Return (x, y) of the center of cell containing provided text 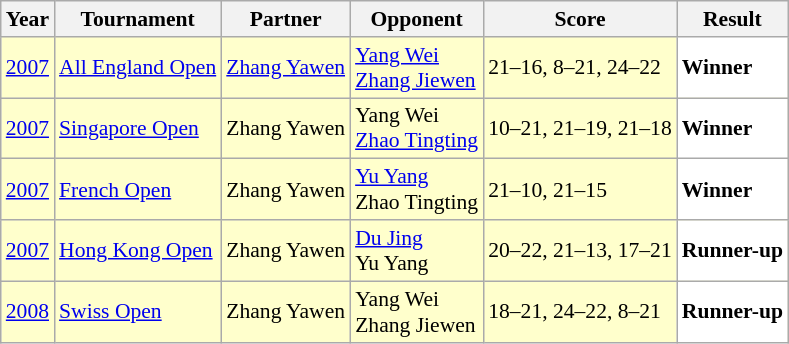
French Open (138, 190)
Opponent (416, 19)
21–16, 8–21, 24–22 (580, 68)
Yang Wei Zhao Tingting (416, 128)
21–10, 21–15 (580, 190)
Hong Kong Open (138, 250)
2008 (28, 312)
10–21, 21–19, 21–18 (580, 128)
Partner (286, 19)
All England Open (138, 68)
Year (28, 19)
Swiss Open (138, 312)
Du Jing Yu Yang (416, 250)
20–22, 21–13, 17–21 (580, 250)
Tournament (138, 19)
Yu Yang Zhao Tingting (416, 190)
18–21, 24–22, 8–21 (580, 312)
Score (580, 19)
Singapore Open (138, 128)
Result (732, 19)
